Capture the cell that displays the provided text and extract its [X, Y] central coordinate. 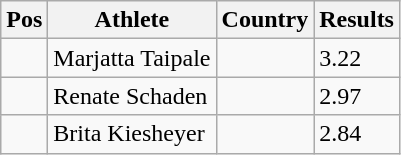
3.22 [357, 58]
2.84 [357, 134]
Athlete [132, 20]
2.97 [357, 96]
Results [357, 20]
Marjatta Taipale [132, 58]
Brita Kiesheyer [132, 134]
Pos [24, 20]
Renate Schaden [132, 96]
Country [265, 20]
